Identify which cell holds the provided text, then report its [X, Y] central coordinate. 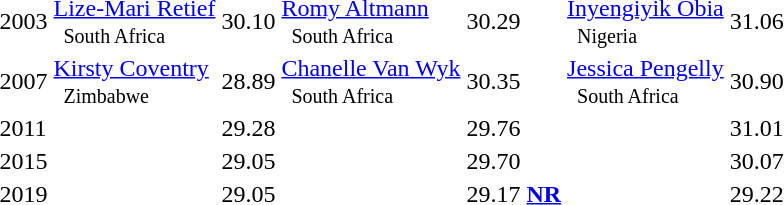
29.28 [248, 128]
Jessica Pengelly South Africa [646, 82]
29.05 [248, 161]
Chanelle Van Wyk South Africa [371, 82]
29.70 [514, 161]
30.35 [514, 82]
Kirsty Coventry Zimbabwe [134, 82]
28.89 [248, 82]
29.76 [514, 128]
